Extract the [x, y] coordinate from the center of the cell holding the provided text.  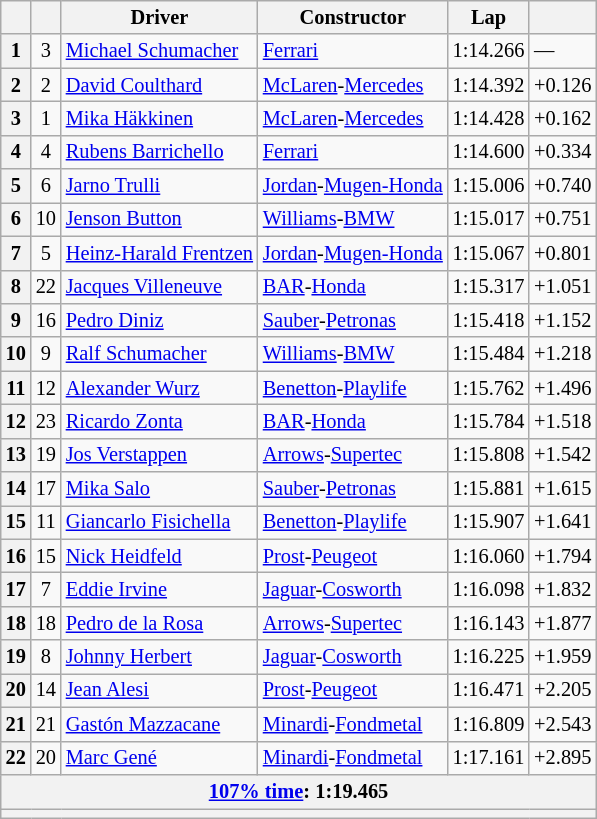
1:15.484 [489, 354]
+1.152 [562, 320]
+1.794 [562, 556]
— [562, 51]
13 [16, 455]
Jacques Villeneuve [160, 287]
1:15.418 [489, 320]
+1.959 [562, 657]
1:14.428 [489, 118]
Gastón Mazzacane [160, 724]
Nick Heidfeld [160, 556]
Jarno Trulli [160, 186]
1:15.762 [489, 388]
1:15.881 [489, 489]
Jean Alesi [160, 690]
+1.832 [562, 589]
+2.205 [562, 690]
1:16.098 [489, 589]
+1.518 [562, 421]
+1.877 [562, 623]
Heinz-Harald Frentzen [160, 253]
Eddie Irvine [160, 589]
1:15.808 [489, 455]
107% time: 1:19.465 [299, 791]
1:15.317 [489, 287]
1:17.161 [489, 758]
Mika Häkkinen [160, 118]
Mika Salo [160, 489]
+0.162 [562, 118]
Alexander Wurz [160, 388]
+0.334 [562, 152]
1:16.471 [489, 690]
Driver [160, 17]
Rubens Barrichello [160, 152]
1:16.225 [489, 657]
1:15.784 [489, 421]
Giancarlo Fisichella [160, 522]
+1.496 [562, 388]
1:15.006 [489, 186]
Ricardo Zonta [160, 421]
David Coulthard [160, 85]
Constructor [353, 17]
+0.801 [562, 253]
1:16.809 [489, 724]
Ralf Schumacher [160, 354]
1:16.143 [489, 623]
+2.543 [562, 724]
Jos Verstappen [160, 455]
1:15.017 [489, 219]
+0.126 [562, 85]
+2.895 [562, 758]
Marc Gené [160, 758]
Lap [489, 17]
Jenson Button [160, 219]
Michael Schumacher [160, 51]
+1.218 [562, 354]
+1.641 [562, 522]
1:15.067 [489, 253]
+1.051 [562, 287]
+1.542 [562, 455]
Pedro Diniz [160, 320]
Johnny Herbert [160, 657]
+0.740 [562, 186]
Pedro de la Rosa [160, 623]
23 [46, 421]
1:14.266 [489, 51]
1:14.392 [489, 85]
1:16.060 [489, 556]
1:15.907 [489, 522]
1:14.600 [489, 152]
+1.615 [562, 489]
+0.751 [562, 219]
